Determine the (X, Y) coordinate at the center of the cell enclosing the given text.  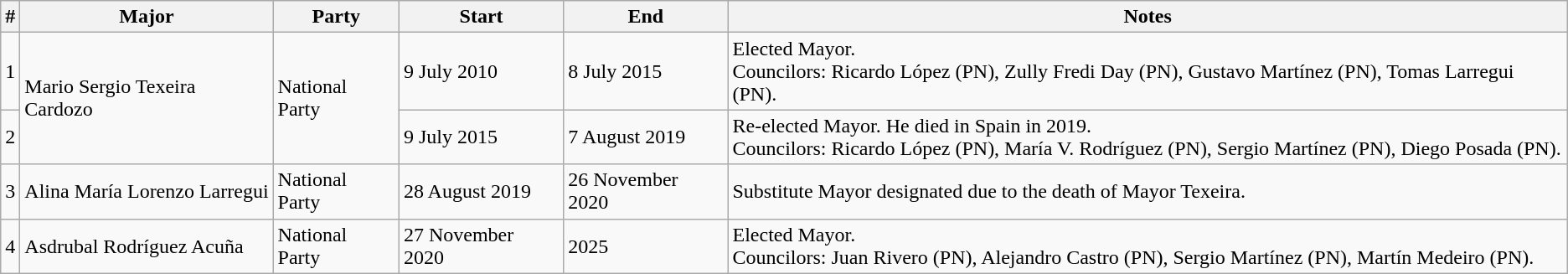
Party (336, 17)
Substitute Mayor designated due to the death of Mayor Texeira. (1148, 191)
# (10, 17)
Asdrubal Rodríguez Acuña (147, 246)
Re-elected Mayor. He died in Spain in 2019.Councilors: Ricardo López (PN), María V. Rodríguez (PN), Sergio Martínez (PN), Diego Posada (PN). (1148, 137)
Elected Mayor.Councilors: Ricardo López (PN), Zully Fredi Day (PN), Gustavo Martínez (PN), Tomas Larregui (PN). (1148, 71)
Start (481, 17)
28 August 2019 (481, 191)
2 (10, 137)
26 November 2020 (646, 191)
9 July 2015 (481, 137)
Mario Sergio Texeira Cardozo (147, 99)
3 (10, 191)
7 August 2019 (646, 137)
Elected Mayor.Councilors: Juan Rivero (PN), Alejandro Castro (PN), Sergio Martínez (PN), Martín Medeiro (PN). (1148, 246)
4 (10, 246)
2025 (646, 246)
9 July 2010 (481, 71)
Major (147, 17)
End (646, 17)
Notes (1148, 17)
Alina María Lorenzo Larregui (147, 191)
27 November 2020 (481, 246)
8 July 2015 (646, 71)
1 (10, 71)
